Scan for the cell matching the given text and deliver its (X, Y) coordinate at center. 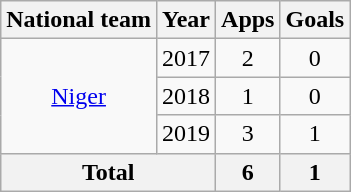
6 (248, 172)
Apps (248, 20)
2019 (186, 134)
2017 (186, 58)
Total (108, 172)
2 (248, 58)
Year (186, 20)
3 (248, 134)
2018 (186, 96)
Goals (315, 20)
Niger (79, 96)
National team (79, 20)
